Scan for the cell matching the given text and deliver its (x, y) coordinate at center. 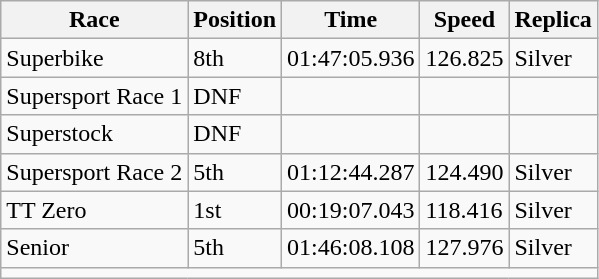
Superstock (94, 134)
01:46:08.108 (351, 248)
Superbike (94, 58)
Senior (94, 248)
Replica (553, 20)
Race (94, 20)
Time (351, 20)
01:47:05.936 (351, 58)
118.416 (464, 210)
127.976 (464, 248)
124.490 (464, 172)
Speed (464, 20)
Supersport Race 2 (94, 172)
126.825 (464, 58)
Supersport Race 1 (94, 96)
00:19:07.043 (351, 210)
TT Zero (94, 210)
8th (235, 58)
01:12:44.287 (351, 172)
1st (235, 210)
Position (235, 20)
